Detect which cell encompasses the target text, then output its [x, y] center coordinate. 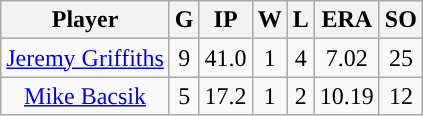
Mike Bacsik [86, 96]
G [184, 20]
4 [300, 58]
41.0 [226, 58]
17.2 [226, 96]
9 [184, 58]
L [300, 20]
SO [400, 20]
25 [400, 58]
Jeremy Griffiths [86, 58]
5 [184, 96]
IP [226, 20]
7.02 [346, 58]
12 [400, 96]
ERA [346, 20]
10.19 [346, 96]
Player [86, 20]
W [270, 20]
2 [300, 96]
